Search for the cell housing the specified text and yield its (X, Y) center coordinate. 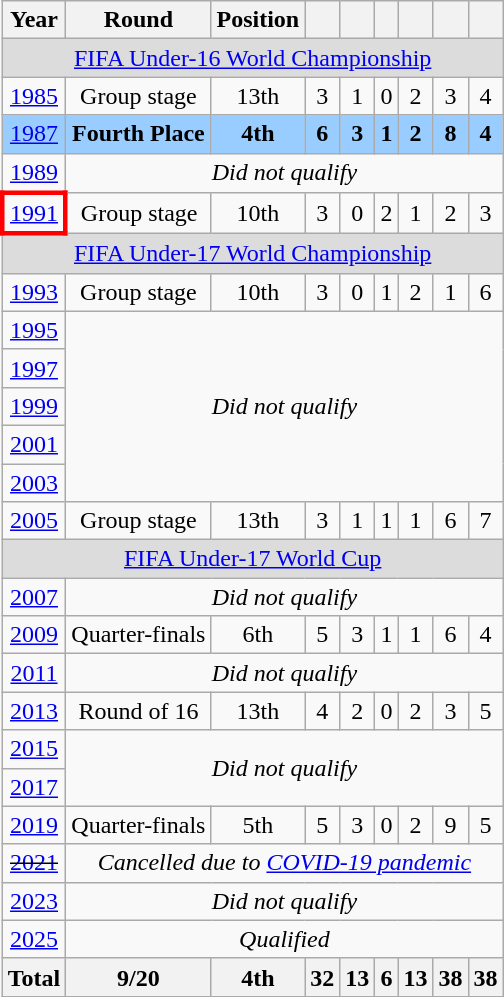
FIFA Under-16 World Championship (252, 58)
Total (34, 977)
7 (486, 521)
6th (258, 635)
Year (34, 20)
8 (450, 134)
2007 (34, 597)
FIFA Under-17 World Cup (252, 559)
9 (450, 825)
2009 (34, 635)
1991 (34, 214)
Position (258, 20)
1987 (34, 134)
2017 (34, 787)
1997 (34, 368)
2015 (34, 749)
Cancelled due to COVID-19 pandemic (284, 863)
1985 (34, 96)
2013 (34, 711)
5th (258, 825)
2023 (34, 901)
1995 (34, 330)
2005 (34, 521)
Qualified (284, 939)
2019 (34, 825)
32 (322, 977)
9/20 (138, 977)
Fourth Place (138, 134)
2003 (34, 483)
2021 (34, 863)
Round (138, 20)
2025 (34, 939)
1993 (34, 292)
Round of 16 (138, 711)
2001 (34, 444)
FIFA Under-17 World Championship (252, 254)
2011 (34, 673)
1999 (34, 406)
1989 (34, 173)
